Detect which cell encompasses the target text, then output its (X, Y) center coordinate. 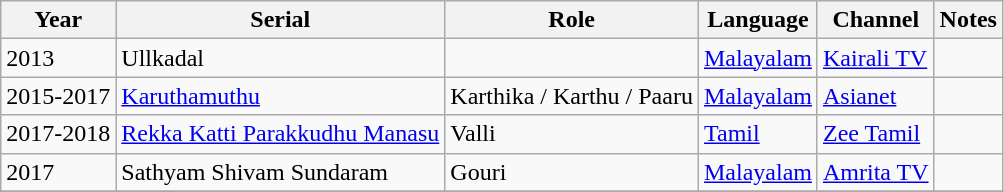
2017-2018 (58, 134)
Channel (876, 20)
Sathyam Shivam Sundaram (280, 172)
Gouri (572, 172)
Asianet (876, 96)
Year (58, 20)
Karuthamuthu (280, 96)
Serial (280, 20)
Role (572, 20)
Ullkadal (280, 58)
Tamil (758, 134)
Rekka Katti Parakkudhu Manasu (280, 134)
2017 (58, 172)
2015-2017 (58, 96)
2013 (58, 58)
Valli (572, 134)
Language (758, 20)
Kairali TV (876, 58)
Notes (968, 20)
Karthika / Karthu / Paaru (572, 96)
Zee Tamil (876, 134)
Amrita TV (876, 172)
